Locate the cell with the specified text and output its [X, Y] center coordinate. 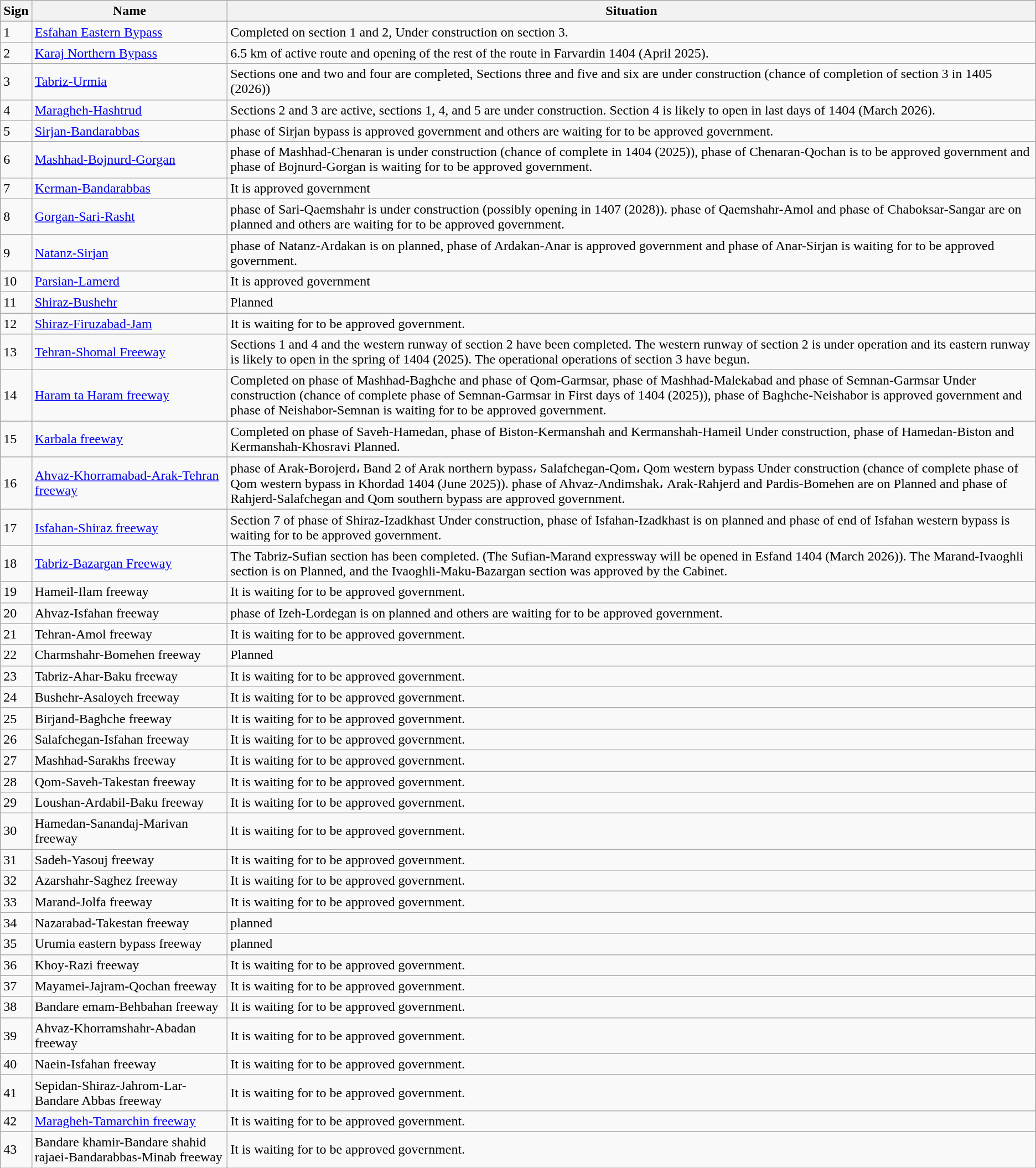
23 [16, 676]
Hameil-Ilam freeway [129, 592]
26 [16, 739]
Bushehr-Asaloyeh freeway [129, 697]
39 [16, 1036]
9 [16, 252]
29 [16, 803]
22 [16, 655]
2 [16, 53]
Isfahan-Shiraz freeway [129, 528]
24 [16, 697]
Ahvaz-Khorramabad-Arak-Tehran freeway [129, 484]
35 [16, 944]
33 [16, 902]
Tehran-Shomal Freeway [129, 352]
Mashhad-Sarakhs freeway [129, 760]
16 [16, 484]
38 [16, 1007]
34 [16, 923]
Gorgan-Sari-Rasht [129, 217]
25 [16, 718]
Situation [632, 11]
Maragheh-Tamarchin freeway [129, 1121]
6.5 km of active route and opening of the rest of the route in Farvardin 1404 (April 2025). [632, 53]
Shiraz-Bushehr [129, 302]
17 [16, 528]
Loushan-Ardabil-Baku freeway [129, 803]
Nazarabad-Takestan freeway [129, 923]
Hamedan-Sanandaj-Marivan freeway [129, 831]
Marand-Jolfa freeway [129, 902]
Qom-Saveh-Takestan freeway [129, 782]
36 [16, 965]
15 [16, 439]
Charmshahr-Bomehen freeway [129, 655]
10 [16, 281]
Azarshahr-Saghez freeway [129, 881]
Tehran-Amol freeway [129, 634]
11 [16, 302]
19 [16, 592]
Sadeh-Yasouj freeway [129, 860]
Esfahan Eastern Bypass [129, 32]
Tabriz-Ahar-Baku freeway [129, 676]
Birjand-Baghche freeway [129, 718]
Sepidan-Shiraz-Jahrom-Lar-Bandare Abbas freeway [129, 1092]
Parsian-Lamerd [129, 281]
40 [16, 1064]
Tabriz-Urmia [129, 82]
phase of Sirjan bypass is approved government and others are waiting for to be approved government. [632, 131]
Tabriz-Bazargan Freeway [129, 563]
3 [16, 82]
phase of Izeh-Lordegan is on planned and others are waiting for to be approved government. [632, 613]
28 [16, 782]
13 [16, 352]
7 [16, 188]
Urumia eastern bypass freeway [129, 944]
5 [16, 131]
1 [16, 32]
42 [16, 1121]
Sirjan-Bandarabbas [129, 131]
Karbala freeway [129, 439]
Shiraz-Firuzabad-Jam [129, 324]
Maragheh-Hashtrud [129, 110]
Haram ta Haram freeway [129, 396]
Sign [16, 11]
Bandare emam-Behbahan freeway [129, 1007]
30 [16, 831]
31 [16, 860]
Naein-Isfahan freeway [129, 1064]
Mayamei-Jajram-Qochan freeway [129, 986]
Karaj Northern Bypass [129, 53]
41 [16, 1092]
Kerman-Bandarabbas [129, 188]
Completed on section 1 and 2, Under construction on section 3. [632, 32]
18 [16, 563]
43 [16, 1150]
8 [16, 217]
27 [16, 760]
37 [16, 986]
Ahvaz-Khorramshahr-Abadan freeway [129, 1036]
Natanz-Sirjan [129, 252]
Sections 2 and 3 are active, sections 1, 4, and 5 are under construction. Section 4 is likely to open in last days of 1404 (March 2026). [632, 110]
6 [16, 159]
4 [16, 110]
Khoy-Razi freeway [129, 965]
Salafchegan-Isfahan freeway [129, 739]
20 [16, 613]
32 [16, 881]
Name [129, 11]
Ahvaz-Isfahan freeway [129, 613]
Mashhad-Bojnurd-Gorgan [129, 159]
12 [16, 324]
14 [16, 396]
21 [16, 634]
Bandare khamir-Bandare shahid rajaei-Bandarabbas-Minab freeway [129, 1150]
